Return the (x, y) coordinate for the center point of the cell that contains the specified text.  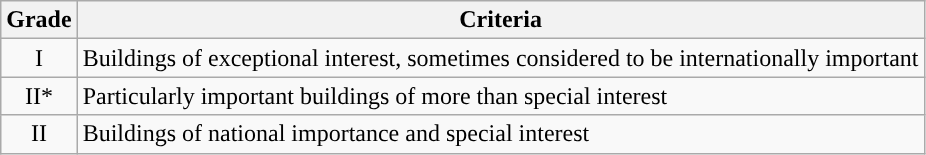
II (39, 134)
Buildings of exceptional interest, sometimes considered to be internationally important (500, 58)
Criteria (500, 20)
I (39, 58)
Buildings of national importance and special interest (500, 134)
Grade (39, 20)
Particularly important buildings of more than special interest (500, 96)
II* (39, 96)
